For the text-containing cell, return its midpoint in [x, y] coordinate format. 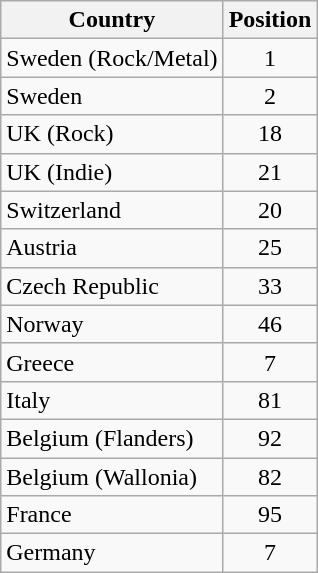
81 [270, 400]
Italy [112, 400]
92 [270, 438]
Belgium (Wallonia) [112, 477]
21 [270, 172]
Germany [112, 553]
Switzerland [112, 210]
95 [270, 515]
Norway [112, 324]
18 [270, 134]
Sweden [112, 96]
20 [270, 210]
82 [270, 477]
Austria [112, 248]
Belgium (Flanders) [112, 438]
25 [270, 248]
Sweden (Rock/Metal) [112, 58]
46 [270, 324]
33 [270, 286]
Greece [112, 362]
France [112, 515]
UK (Rock) [112, 134]
Czech Republic [112, 286]
Position [270, 20]
Country [112, 20]
UK (Indie) [112, 172]
2 [270, 96]
1 [270, 58]
